Extract the [X, Y] coordinate from the center of the cell holding the provided text.  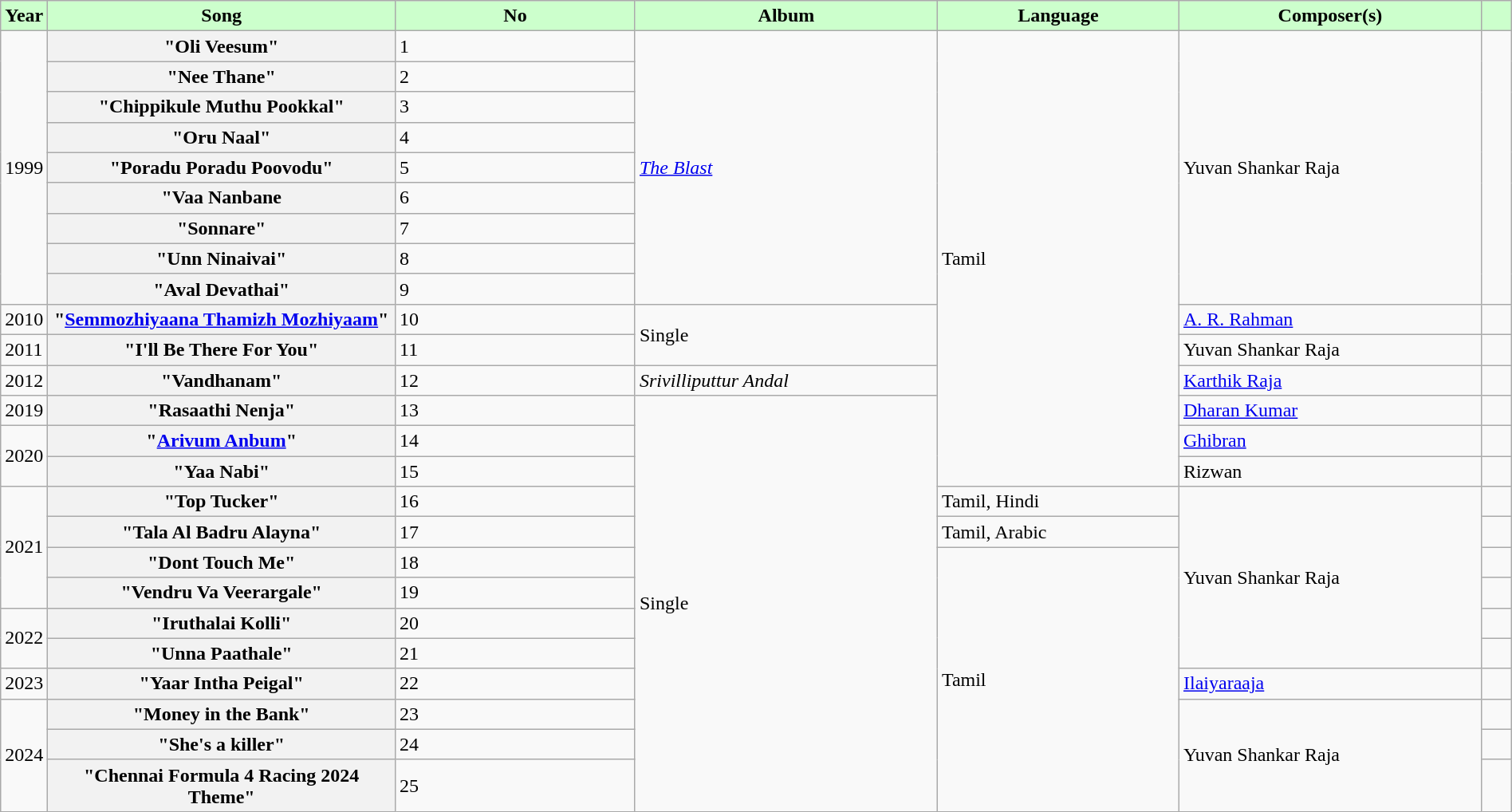
"Vandhanam" [222, 380]
5 [515, 168]
14 [515, 441]
1 [515, 46]
Tamil, Hindi [1057, 502]
22 [515, 684]
2021 [24, 547]
25 [515, 785]
"Oli Veesum" [222, 46]
15 [515, 471]
"I'll Be There For You" [222, 349]
Album [786, 16]
Language [1057, 16]
Karthik Raja [1330, 380]
2022 [24, 638]
"Yaar Intha Peigal" [222, 684]
"Aval Devathai" [222, 289]
16 [515, 502]
"Unn Ninaivai" [222, 258]
2020 [24, 456]
8 [515, 258]
2024 [24, 755]
"She's a killer" [222, 744]
"Iruthalai Kolli" [222, 623]
"Sonnare" [222, 228]
"Top Tucker" [222, 502]
18 [515, 562]
"Oru Naal" [222, 137]
"Rasaathi Nenja" [222, 411]
10 [515, 319]
"Chennai Formula 4 Racing 2024 Theme" [222, 785]
"Unna Paathale" [222, 653]
"Yaa Nabi" [222, 471]
21 [515, 653]
A. R. Rahman [1330, 319]
Ghibran [1330, 441]
Composer(s) [1330, 16]
24 [515, 744]
"Semmozhiyaana Thamizh Mozhiyaam" [222, 319]
2010 [24, 319]
Song [222, 16]
4 [515, 137]
"Money in the Bank" [222, 714]
2012 [24, 380]
3 [515, 107]
1999 [24, 168]
"Chippikule Muthu Pookkal" [222, 107]
12 [515, 380]
19 [515, 593]
"Arivum Anbum" [222, 441]
20 [515, 623]
17 [515, 532]
23 [515, 714]
"Poradu Poradu Poovodu" [222, 168]
No [515, 16]
Tamil, Arabic [1057, 532]
"Vaa Nanbane [222, 198]
The Blast [786, 168]
9 [515, 289]
"Nee Thane" [222, 77]
"Dont Touch Me" [222, 562]
13 [515, 411]
Rizwan [1330, 471]
Year [24, 16]
Dharan Kumar [1330, 411]
Ilaiyaraaja [1330, 684]
2023 [24, 684]
Srivilliputtur Andal [786, 380]
11 [515, 349]
2011 [24, 349]
7 [515, 228]
2 [515, 77]
2019 [24, 411]
"Vendru Va Veerargale" [222, 593]
"Tala Al Badru Alayna" [222, 532]
6 [515, 198]
